Return (x, y) of the center of cell containing provided text 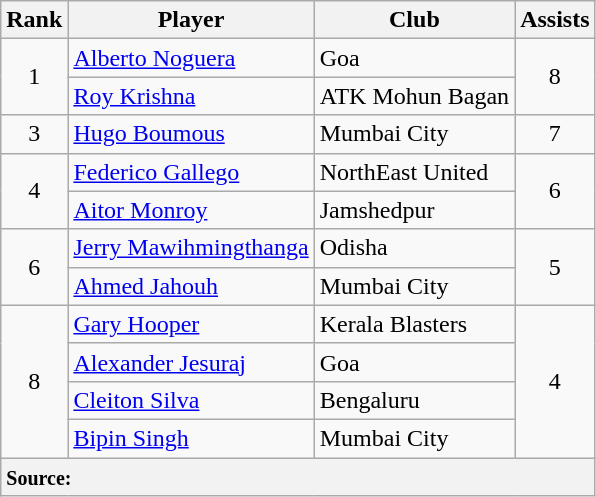
Source: (298, 477)
Rank (34, 20)
Hugo Boumous (191, 134)
Assists (555, 20)
Bengaluru (414, 400)
5 (555, 267)
ATK Mohun Bagan (414, 96)
Bipin Singh (191, 438)
Jerry Mawihmingthanga (191, 248)
Cleiton Silva (191, 400)
7 (555, 134)
Roy Krishna (191, 96)
Aitor Monroy (191, 210)
Club (414, 20)
Jamshedpur (414, 210)
Odisha (414, 248)
Kerala Blasters (414, 324)
NorthEast United (414, 172)
Alexander Jesuraj (191, 362)
1 (34, 77)
Alberto Noguera (191, 58)
Ahmed Jahouh (191, 286)
Gary Hooper (191, 324)
3 (34, 134)
Player (191, 20)
Federico Gallego (191, 172)
